From the cell containing the given text, extract its center point as (X, Y) coordinate. 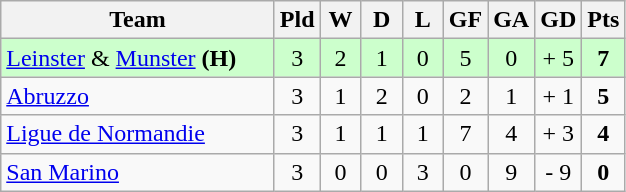
Abruzzo (138, 96)
+ 5 (558, 58)
GD (558, 20)
Pts (604, 20)
GF (465, 20)
+ 1 (558, 96)
Team (138, 20)
W (340, 20)
San Marino (138, 172)
Pld (297, 20)
L (422, 20)
D (382, 20)
GA (512, 20)
- 9 (558, 172)
9 (512, 172)
+ 3 (558, 134)
Ligue de Normandie (138, 134)
Leinster & Munster (H) (138, 58)
